Locate the cell with the specified text and output its [x, y] center coordinate. 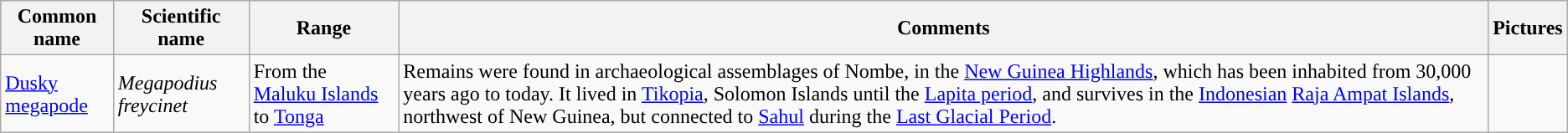
Megapodius freycinet [181, 94]
From the Maluku Islands to Tonga [323, 94]
Common name [57, 28]
Scientific name [181, 28]
Dusky megapode [57, 94]
Comments [943, 28]
Pictures [1528, 28]
Range [323, 28]
